For the text-containing cell, return its midpoint in (x, y) coordinate format. 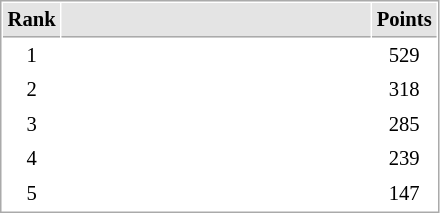
147 (404, 194)
285 (404, 124)
3 (32, 124)
5 (32, 194)
1 (32, 56)
239 (404, 158)
Points (404, 20)
318 (404, 90)
529 (404, 56)
2 (32, 90)
Rank (32, 20)
4 (32, 158)
